Provide the [X, Y] coordinate of the cell's center where the given text is located.  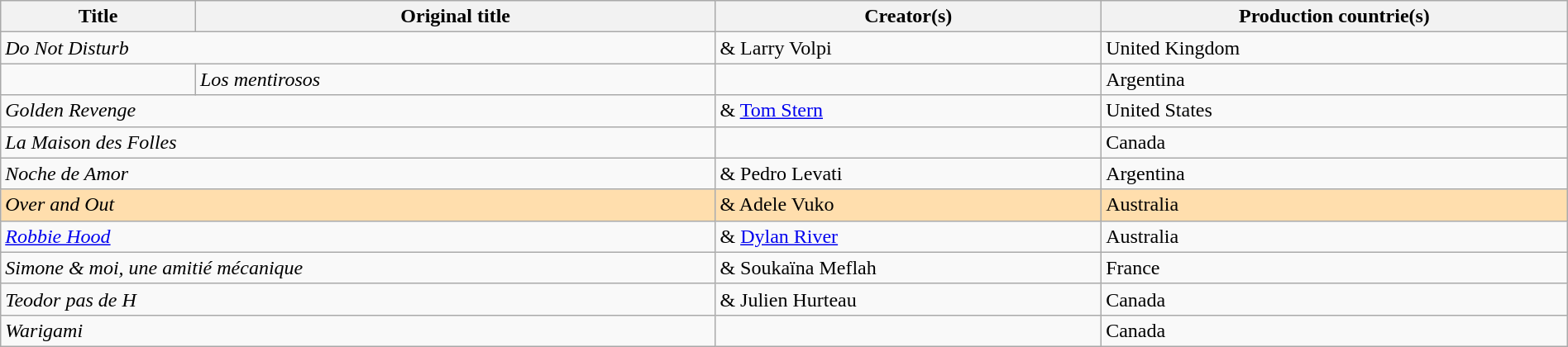
Noche de Amor [358, 173]
Original title [455, 17]
Over and Out [358, 205]
Production countrie(s) [1335, 17]
Robbie Hood [358, 236]
Simone & moi, une amitié mécanique [358, 268]
Los mentirosos [455, 79]
& Dylan River [908, 236]
France [1335, 268]
Warigami [358, 330]
Golden Revenge [358, 111]
Do Not Disturb [358, 48]
& Tom Stern [908, 111]
& Adele Vuko [908, 205]
& Soukaïna Meflah [908, 268]
Creator(s) [908, 17]
& Julien Hurteau [908, 299]
Title [98, 17]
Teodor pas de H [358, 299]
United States [1335, 111]
La Maison des Folles [358, 142]
United Kingdom [1335, 48]
& Larry Volpi [908, 48]
& Pedro Levati [908, 173]
